Identify which cell holds the provided text, then report its [X, Y] central coordinate. 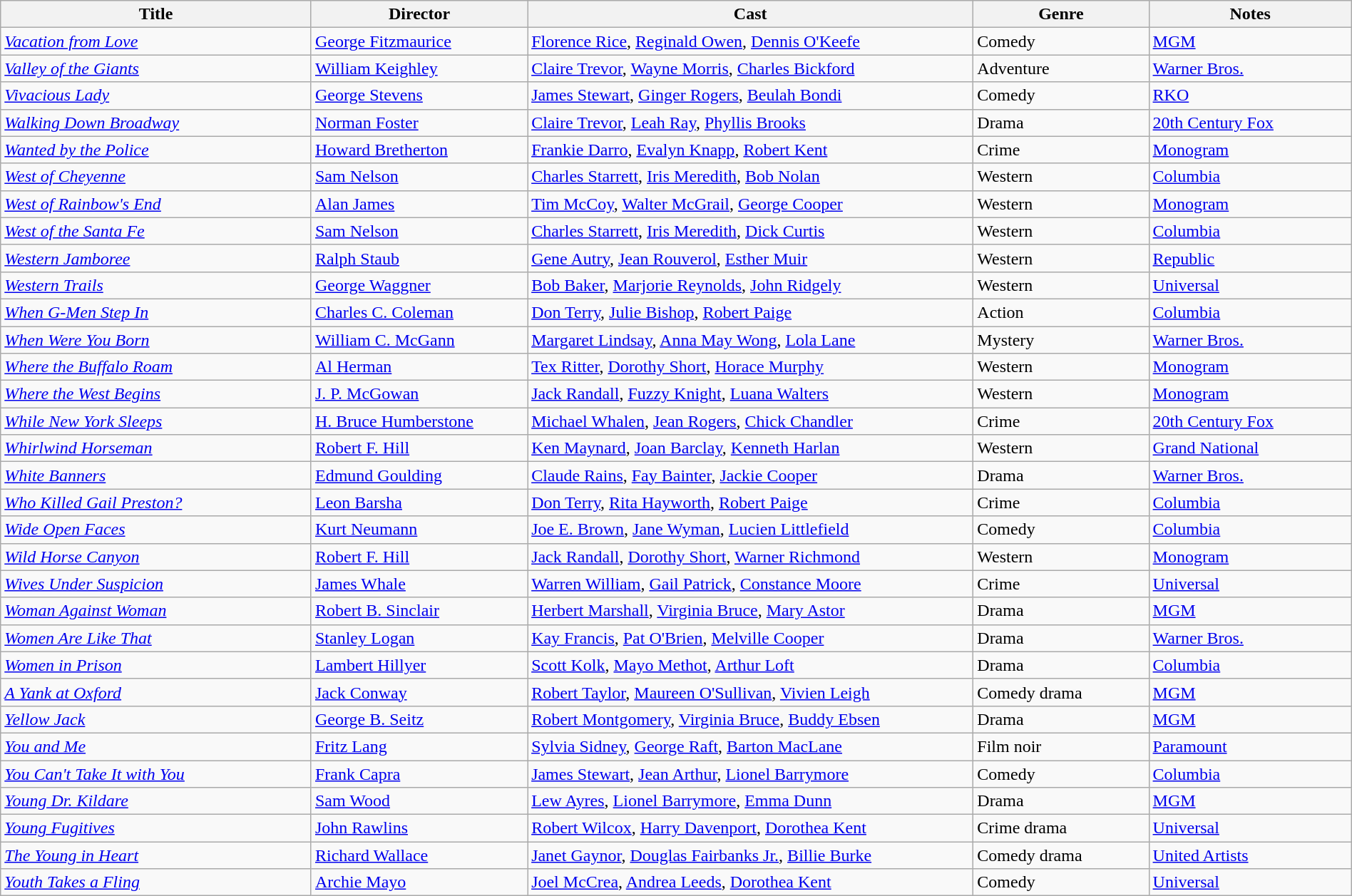
Valley of the Giants [156, 68]
George Fitzmaurice [419, 41]
Robert Montgomery, Virginia Bruce, Buddy Ebsen [750, 719]
Herbert Marshall, Virginia Bruce, Mary Astor [750, 611]
A Yank at Oxford [156, 692]
West of Cheyenne [156, 177]
Crime drama [1061, 828]
Vacation from Love [156, 41]
Al Herman [419, 367]
William Keighley [419, 68]
George B. Seitz [419, 719]
William C. McGann [419, 340]
James Stewart, Jean Arthur, Lionel Barrymore [750, 773]
Joel McCrea, Andrea Leeds, Dorothea Kent [750, 882]
Title [156, 14]
Sam Wood [419, 801]
Mystery [1061, 340]
Frank Capra [419, 773]
Tim McCoy, Walter McGrail, George Cooper [750, 204]
Robert B. Sinclair [419, 611]
Jack Randall, Dorothy Short, Warner Richmond [750, 557]
Young Fugitives [156, 828]
Notes [1250, 14]
While New York Sleeps [156, 421]
Whirlwind Horseman [156, 448]
J. P. McGowan [419, 394]
Lambert Hillyer [419, 665]
Vivacious Lady [156, 96]
Republic [1250, 258]
Joe E. Brown, Jane Wyman, Lucien Littlefield [750, 530]
Women Are Like That [156, 638]
Charles Starrett, Iris Meredith, Bob Nolan [750, 177]
Wives Under Suspicion [156, 584]
You and Me [156, 746]
Kay Francis, Pat O'Brien, Melville Cooper [750, 638]
Don Terry, Rita Hayworth, Robert Paige [750, 503]
Fritz Lang [419, 746]
Florence Rice, Reginald Owen, Dennis O'Keefe [750, 41]
Scott Kolk, Mayo Methot, Arthur Loft [750, 665]
H. Bruce Humberstone [419, 421]
The Young in Heart [156, 855]
Archie Mayo [419, 882]
You Can't Take It with You [156, 773]
Young Dr. Kildare [156, 801]
Film noir [1061, 746]
Who Killed Gail Preston? [156, 503]
Wild Horse Canyon [156, 557]
Frankie Darro, Evalyn Knapp, Robert Kent [750, 150]
West of Rainbow's End [156, 204]
Robert Wilcox, Harry Davenport, Dorothea Kent [750, 828]
Bob Baker, Marjorie Reynolds, John Ridgely [750, 285]
Margaret Lindsay, Anna May Wong, Lola Lane [750, 340]
White Banners [156, 475]
Western Trails [156, 285]
Ken Maynard, Joan Barclay, Kenneth Harlan [750, 448]
George Waggner [419, 285]
Sylvia Sidney, George Raft, Barton MacLane [750, 746]
John Rawlins [419, 828]
RKO [1250, 96]
Robert Taylor, Maureen O'Sullivan, Vivien Leigh [750, 692]
Leon Barsha [419, 503]
Don Terry, Julie Bishop, Robert Paige [750, 312]
Woman Against Woman [156, 611]
West of the Santa Fe [156, 231]
Charles Starrett, Iris Meredith, Dick Curtis [750, 231]
Richard Wallace [419, 855]
Paramount [1250, 746]
Cast [750, 14]
Edmund Goulding [419, 475]
Claire Trevor, Leah Ray, Phyllis Brooks [750, 123]
Claude Rains, Fay Bainter, Jackie Cooper [750, 475]
Charles C. Coleman [419, 312]
Warren William, Gail Patrick, Constance Moore [750, 584]
Women in Prison [156, 665]
Western Jamboree [156, 258]
Where the Buffalo Roam [156, 367]
Jack Randall, Fuzzy Knight, Luana Walters [750, 394]
Action [1061, 312]
Walking Down Broadway [156, 123]
Yellow Jack [156, 719]
George Stevens [419, 96]
Jack Conway [419, 692]
Alan James [419, 204]
Wanted by the Police [156, 150]
James Whale [419, 584]
Norman Foster [419, 123]
Claire Trevor, Wayne Morris, Charles Bickford [750, 68]
James Stewart, Ginger Rogers, Beulah Bondi [750, 96]
Director [419, 14]
Kurt Neumann [419, 530]
When Were You Born [156, 340]
Howard Bretherton [419, 150]
Genre [1061, 14]
Grand National [1250, 448]
United Artists [1250, 855]
Youth Takes a Fling [156, 882]
Stanley Logan [419, 638]
When G-Men Step In [156, 312]
Tex Ritter, Dorothy Short, Horace Murphy [750, 367]
Ralph Staub [419, 258]
Michael Whalen, Jean Rogers, Chick Chandler [750, 421]
Janet Gaynor, Douglas Fairbanks Jr., Billie Burke [750, 855]
Gene Autry, Jean Rouverol, Esther Muir [750, 258]
Where the West Begins [156, 394]
Adventure [1061, 68]
Wide Open Faces [156, 530]
Lew Ayres, Lionel Barrymore, Emma Dunn [750, 801]
